For the text-containing cell, return its midpoint in (x, y) coordinate format. 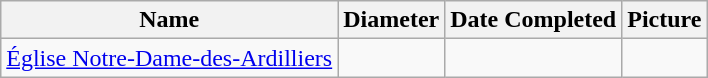
Date Completed (534, 20)
Name (170, 20)
Picture (664, 20)
Diameter (392, 20)
Église Notre-Dame-des-Ardilliers (170, 58)
